For the text-containing cell, return its midpoint in [X, Y] coordinate format. 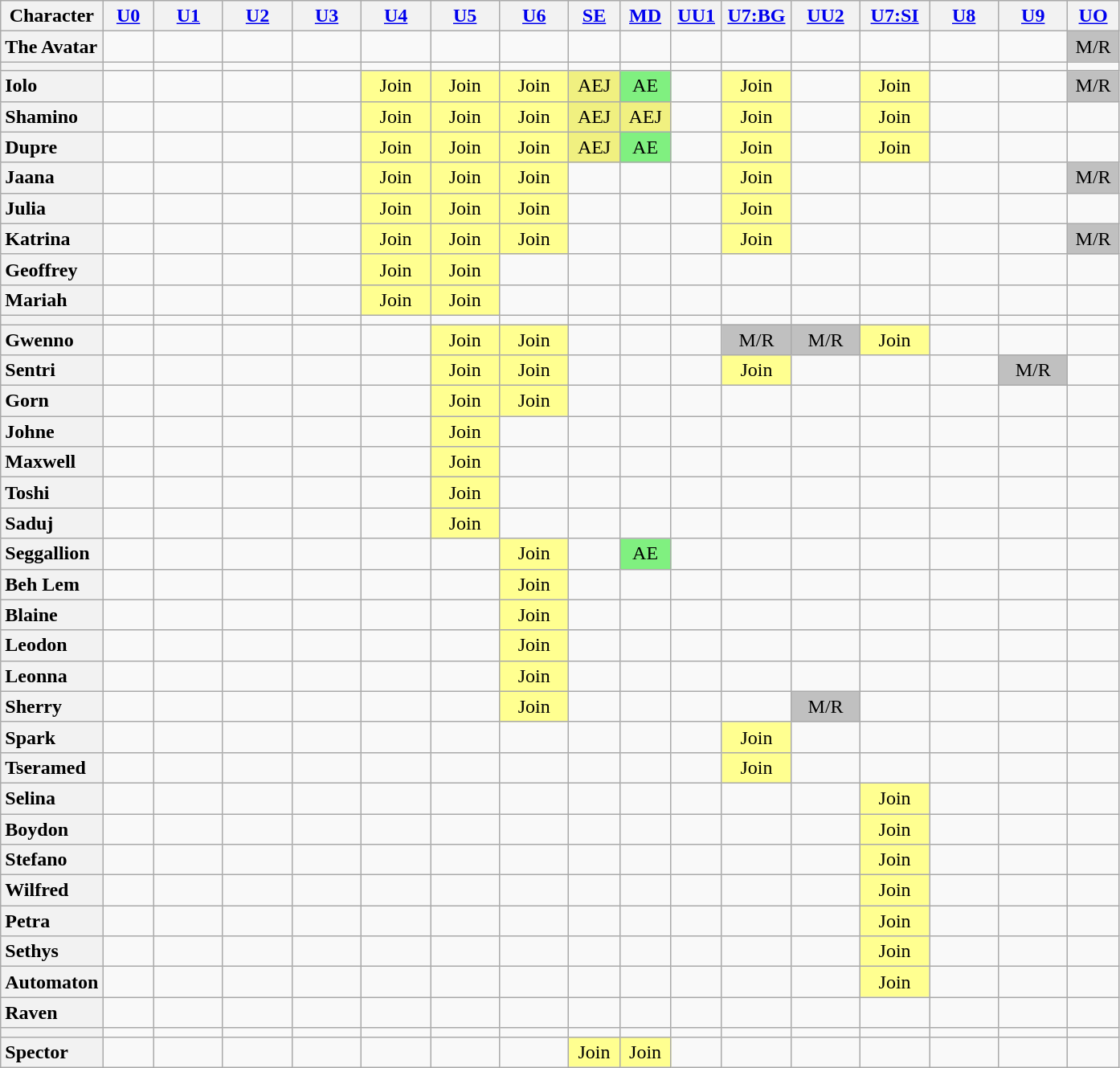
Wilfred [51, 890]
U4 [396, 16]
Jaana [51, 178]
Iolo [51, 86]
Spector [51, 1052]
Shamino [51, 117]
Boydon [51, 829]
Sentri [51, 370]
SE [595, 16]
Petra [51, 921]
U7:BG [756, 16]
Automaton [51, 982]
Toshi [51, 493]
UU1 [697, 16]
U2 [257, 16]
UU2 [826, 16]
Katrina [51, 239]
Seggallion [51, 554]
Dupre [51, 147]
Beh Lem [51, 584]
Sherry [51, 706]
Geoffrey [51, 269]
Gorn [51, 401]
Maxwell [51, 462]
Leodon [51, 645]
MD [645, 16]
Mariah [51, 300]
Leonna [51, 676]
The Avatar [51, 47]
Tseramed [51, 767]
Stefano [51, 860]
U3 [327, 16]
U6 [534, 16]
Saduj [51, 523]
U1 [188, 16]
Johne [51, 432]
Selina [51, 798]
Julia [51, 208]
Raven [51, 1013]
Spark [51, 737]
U8 [964, 16]
U9 [1033, 16]
UO [1093, 16]
Character [51, 16]
Gwenno [51, 340]
U0 [129, 16]
U5 [465, 16]
U7:SI [895, 16]
Sethys [51, 951]
Blaine [51, 615]
